Output the [X, Y] coordinate of the center of the cell containing the given text.  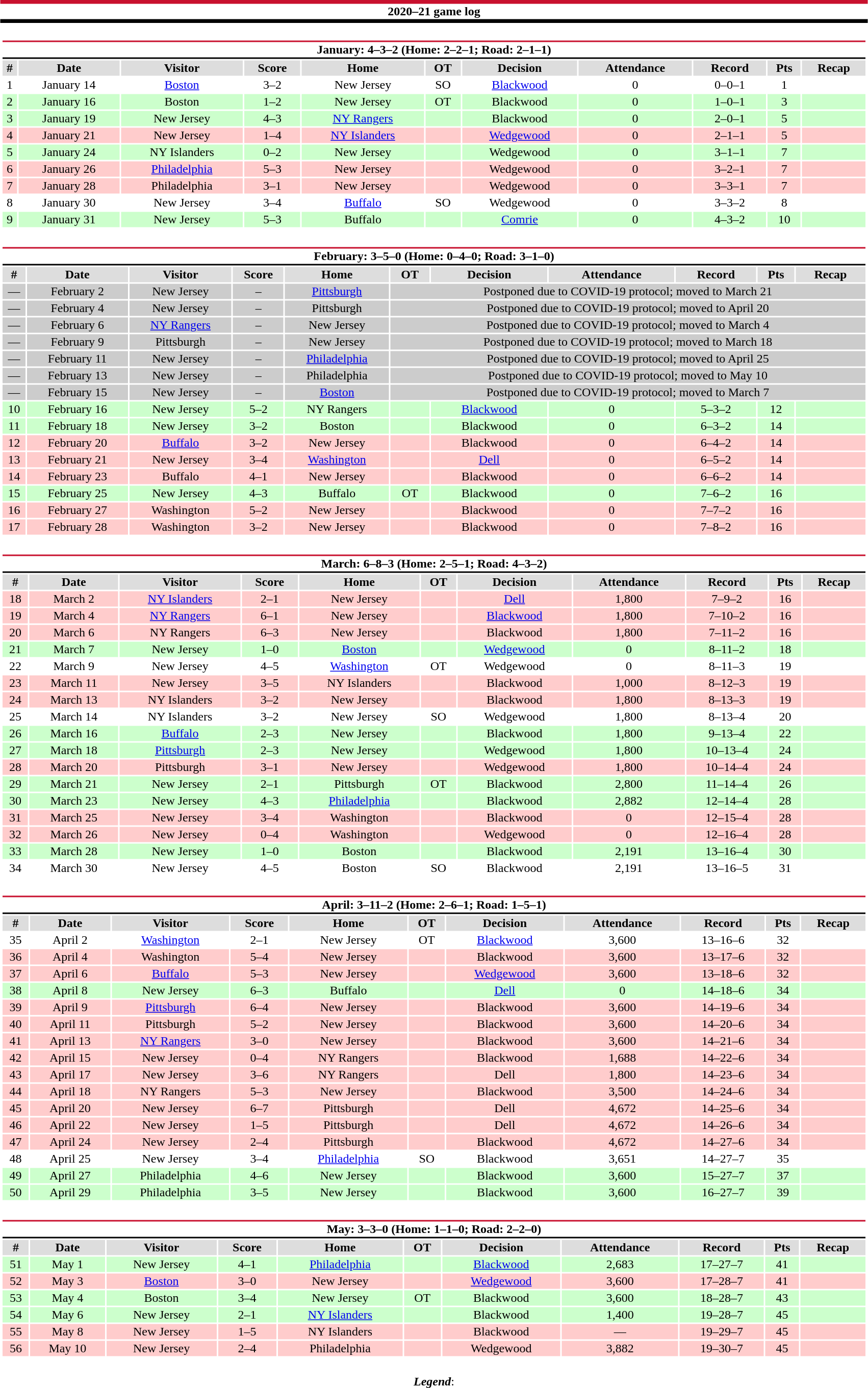
April 6 [70, 973]
10–13–4 [727, 750]
8–11–2 [727, 649]
11–14–4 [727, 784]
10–14–4 [727, 767]
March 11 [74, 683]
8–11–3 [727, 666]
March 26 [74, 835]
February 20 [78, 443]
8–13–4 [727, 716]
54 [15, 1315]
46 [15, 1125]
May 10 [67, 1349]
April 15 [70, 1058]
1–2 [272, 101]
14–19–6 [723, 1007]
3–2–1 [730, 169]
April 11 [70, 1024]
January 24 [69, 152]
23 [15, 683]
14–23–6 [723, 1074]
February 4 [78, 309]
12–16–4 [727, 835]
49 [15, 1175]
May 1 [67, 1264]
6 [10, 169]
13–17–6 [723, 957]
7–9–2 [727, 599]
14–27–7 [723, 1159]
March 14 [74, 716]
February 13 [78, 376]
January 16 [69, 101]
January 28 [69, 186]
2–1–1 [730, 135]
3,651 [623, 1159]
January 14 [69, 85]
11 [14, 426]
Postponed due to COVID-19 protocol; moved to March 21 [627, 291]
Postponed due to COVID-19 protocol; moved to March 7 [627, 392]
19–29–7 [722, 1331]
14–26–6 [723, 1125]
14–24–6 [723, 1092]
April: 3–11–2 (Home: 2–6–1; Road: 1–5–1) [433, 905]
38 [15, 991]
April 29 [70, 1193]
44 [15, 1092]
April 22 [70, 1125]
18–28–7 [722, 1298]
February: 3–5–0 (Home: 0–4–0; Road: 3–1–0) [433, 256]
14–22–6 [723, 1058]
17–28–7 [722, 1281]
February 23 [78, 477]
2,882 [628, 801]
February 28 [78, 527]
April 24 [70, 1142]
36 [15, 957]
April 13 [70, 1041]
13–18–6 [723, 973]
March 16 [74, 734]
February 18 [78, 426]
March 2 [74, 599]
February 2 [78, 291]
January 21 [69, 135]
12–15–4 [727, 817]
April 20 [70, 1108]
14–27–6 [723, 1142]
6–4–2 [716, 443]
53 [15, 1298]
3,500 [623, 1092]
7–8–2 [716, 527]
March 25 [74, 817]
May 8 [67, 1331]
15–27–7 [723, 1175]
May 4 [67, 1298]
7–6–2 [716, 493]
February 11 [78, 358]
5–4 [259, 957]
50 [15, 1193]
6–1 [269, 615]
1–0–1 [730, 101]
17–27–7 [722, 1264]
Postponed due to COVID-19 protocol; moved to April 20 [627, 309]
3–3–1 [730, 186]
February 16 [78, 409]
12–14–4 [727, 801]
April 25 [70, 1159]
13–16–6 [723, 940]
8–13–3 [727, 700]
9 [10, 220]
33 [15, 851]
13–16–5 [727, 868]
2020–21 game log [434, 11]
52 [15, 1281]
Postponed due to COVID-19 protocol; moved to March 4 [627, 325]
0–0–1 [730, 85]
April 17 [70, 1074]
February 27 [78, 510]
14–18–6 [723, 991]
9–13–4 [727, 734]
42 [15, 1058]
January 30 [69, 202]
48 [15, 1159]
April 18 [70, 1092]
January 19 [69, 119]
4–3–2 [730, 220]
2 [10, 101]
6–6–2 [716, 477]
2,800 [628, 784]
May 3 [67, 1281]
4 [10, 135]
6–3–2 [716, 426]
March 9 [74, 666]
25 [15, 716]
March 30 [74, 868]
15 [14, 493]
January: 4–3–2 (Home: 2–2–1; Road: 2–1–1) [433, 50]
March 28 [74, 851]
April 27 [70, 1175]
March 18 [74, 750]
Postponed due to COVID-19 protocol; moved to May 10 [627, 376]
6–7 [259, 1108]
21 [15, 649]
March 13 [74, 700]
February 9 [78, 342]
February 25 [78, 493]
3,882 [620, 1349]
Comrie [520, 220]
51 [15, 1264]
13 [14, 459]
April 2 [70, 940]
2,683 [620, 1264]
February 21 [78, 459]
29 [15, 784]
Postponed due to COVID-19 protocol; moved to April 25 [627, 358]
3–3–2 [730, 202]
3–1–1 [730, 152]
19–28–7 [722, 1315]
16–27–7 [723, 1193]
March 23 [74, 801]
19–30–7 [722, 1349]
5–3–2 [716, 409]
1,688 [623, 1058]
March 4 [74, 615]
56 [15, 1349]
April 9 [70, 1007]
7–7–2 [716, 510]
March 6 [74, 633]
January 26 [69, 169]
Postponed due to COVID-19 protocol; moved to March 18 [627, 342]
April 4 [70, 957]
January 31 [69, 220]
40 [15, 1024]
6–5–2 [716, 459]
7–11–2 [727, 633]
8–12–3 [727, 683]
47 [15, 1142]
2–0–1 [730, 119]
14–25–6 [723, 1108]
May 6 [67, 1315]
March: 6–8–3 (Home: 2–5–1; Road: 4–3–2) [433, 564]
March 21 [74, 784]
March 20 [74, 767]
14–21–6 [723, 1041]
0–2 [272, 152]
55 [15, 1331]
May: 3–3–0 (Home: 1–1–0; Road: 2–2–0) [433, 1229]
1,000 [628, 683]
February 15 [78, 392]
3–6 [259, 1074]
13–16–4 [727, 851]
March 7 [74, 649]
17 [14, 527]
6–4 [259, 1007]
1–4 [272, 135]
February 6 [78, 325]
14–20–6 [723, 1024]
7–10–2 [727, 615]
1,400 [620, 1315]
4–6 [259, 1175]
April 8 [70, 991]
27 [15, 750]
